Determine the [X, Y] coordinate at the center of the cell enclosing the given text.  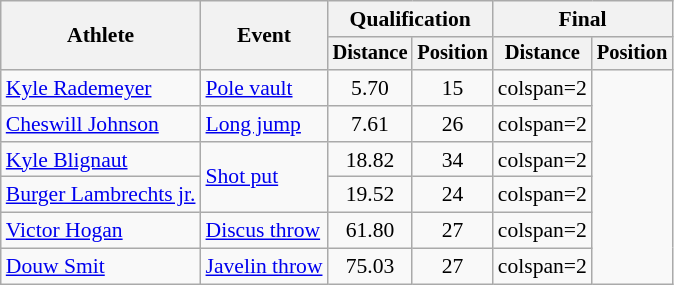
24 [452, 195]
Athlete [101, 36]
Shot put [264, 178]
34 [452, 160]
5.70 [370, 88]
Long jump [264, 124]
26 [452, 124]
Discus throw [264, 231]
Burger Lambrechts jr. [101, 195]
Cheswill Johnson [101, 124]
Victor Hogan [101, 231]
15 [452, 88]
19.52 [370, 195]
18.82 [370, 160]
Event [264, 36]
Javelin throw [264, 267]
Final [582, 19]
Pole vault [264, 88]
7.61 [370, 124]
Douw Smit [101, 267]
Qualification [410, 19]
61.80 [370, 231]
Kyle Blignaut [101, 160]
Kyle Rademeyer [101, 88]
75.03 [370, 267]
